Locate the cell with the specified text and output its (x, y) center coordinate. 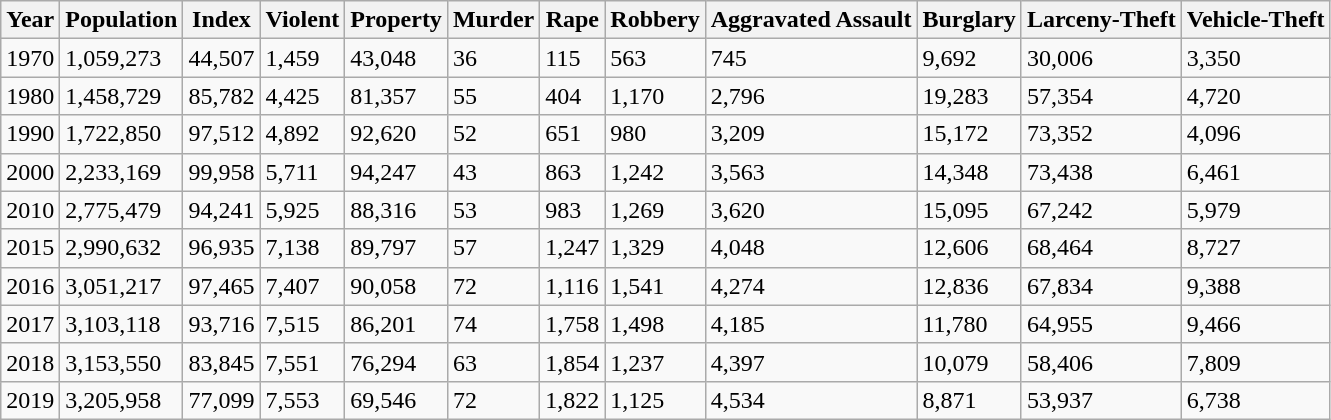
404 (572, 96)
19,283 (969, 96)
1,242 (655, 172)
58,406 (1101, 362)
1,116 (572, 286)
2,775,479 (122, 210)
63 (493, 362)
2,990,632 (122, 248)
4,425 (302, 96)
Rape (572, 20)
4,720 (1256, 96)
69,546 (396, 400)
15,095 (969, 210)
1,854 (572, 362)
90,058 (396, 286)
68,464 (1101, 248)
30,006 (1101, 58)
1,459 (302, 58)
7,515 (302, 324)
4,048 (811, 248)
57,354 (1101, 96)
67,834 (1101, 286)
4,892 (302, 134)
76,294 (396, 362)
5,711 (302, 172)
Vehicle-Theft (1256, 20)
2019 (30, 400)
12,606 (969, 248)
4,534 (811, 400)
1,125 (655, 400)
Violent (302, 20)
745 (811, 58)
1,541 (655, 286)
73,438 (1101, 172)
57 (493, 248)
15,172 (969, 134)
Burglary (969, 20)
83,845 (222, 362)
88,316 (396, 210)
1,722,850 (122, 134)
5,925 (302, 210)
36 (493, 58)
89,797 (396, 248)
2016 (30, 286)
2015 (30, 248)
2,233,169 (122, 172)
85,782 (222, 96)
2017 (30, 324)
96,935 (222, 248)
8,871 (969, 400)
3,563 (811, 172)
81,357 (396, 96)
5,979 (1256, 210)
1,822 (572, 400)
1980 (30, 96)
1,170 (655, 96)
2,796 (811, 96)
4,274 (811, 286)
1,758 (572, 324)
12,836 (969, 286)
6,738 (1256, 400)
Larceny-Theft (1101, 20)
74 (493, 324)
Year (30, 20)
2000 (30, 172)
9,466 (1256, 324)
863 (572, 172)
651 (572, 134)
64,955 (1101, 324)
53,937 (1101, 400)
43 (493, 172)
7,553 (302, 400)
9,692 (969, 58)
115 (572, 58)
94,241 (222, 210)
43,048 (396, 58)
9,388 (1256, 286)
4,185 (811, 324)
14,348 (969, 172)
92,620 (396, 134)
563 (655, 58)
3,350 (1256, 58)
2018 (30, 362)
11,780 (969, 324)
53 (493, 210)
Robbery (655, 20)
1970 (30, 58)
3,209 (811, 134)
4,397 (811, 362)
Aggravated Assault (811, 20)
97,465 (222, 286)
67,242 (1101, 210)
980 (655, 134)
7,551 (302, 362)
Murder (493, 20)
99,958 (222, 172)
7,407 (302, 286)
1,059,273 (122, 58)
Property (396, 20)
1,247 (572, 248)
73,352 (1101, 134)
1,269 (655, 210)
3,153,550 (122, 362)
77,099 (222, 400)
55 (493, 96)
94,247 (396, 172)
93,716 (222, 324)
3,103,118 (122, 324)
6,461 (1256, 172)
97,512 (222, 134)
1,329 (655, 248)
52 (493, 134)
3,205,958 (122, 400)
2010 (30, 210)
7,138 (302, 248)
Index (222, 20)
1990 (30, 134)
3,620 (811, 210)
44,507 (222, 58)
86,201 (396, 324)
8,727 (1256, 248)
983 (572, 210)
1,498 (655, 324)
3,051,217 (122, 286)
Population (122, 20)
1,458,729 (122, 96)
1,237 (655, 362)
10,079 (969, 362)
4,096 (1256, 134)
7,809 (1256, 362)
